Detect which cell encompasses the target text, then output its [X, Y] center coordinate. 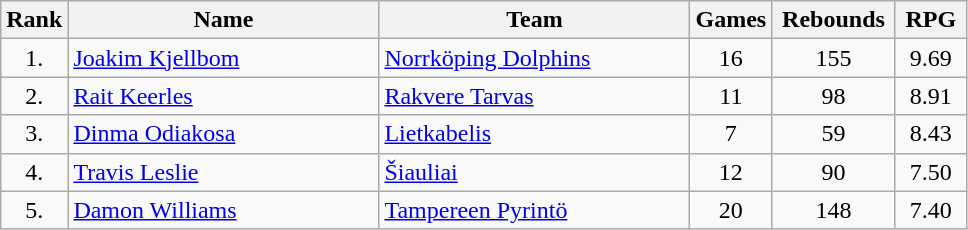
8.91 [930, 96]
Rait Keerles [224, 96]
Team [534, 20]
Rank [34, 20]
148 [834, 210]
3. [34, 134]
2. [34, 96]
Name [224, 20]
Games [731, 20]
Šiauliai [534, 172]
RPG [930, 20]
Joakim Kjellbom [224, 58]
Norrköping Dolphins [534, 58]
90 [834, 172]
7 [731, 134]
4. [34, 172]
11 [731, 96]
155 [834, 58]
Lietkabelis [534, 134]
7.50 [930, 172]
Dinma Odiakosa [224, 134]
Rebounds [834, 20]
12 [731, 172]
8.43 [930, 134]
9.69 [930, 58]
20 [731, 210]
5. [34, 210]
Rakvere Tarvas [534, 96]
1. [34, 58]
7.40 [930, 210]
16 [731, 58]
59 [834, 134]
Tampereen Pyrintö [534, 210]
98 [834, 96]
Damon Williams [224, 210]
Travis Leslie [224, 172]
